Identify which cell holds the provided text, then report its (X, Y) central coordinate. 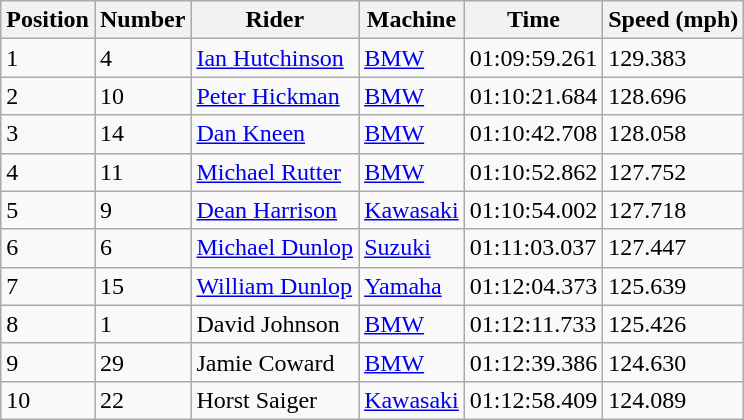
Ian Hutchinson (275, 58)
125.426 (674, 324)
8 (48, 324)
3 (48, 134)
11 (142, 172)
01:12:39.386 (533, 362)
01:11:03.037 (533, 248)
22 (142, 400)
Peter Hickman (275, 96)
Horst Saiger (275, 400)
125.639 (674, 286)
Speed (mph) (674, 20)
128.696 (674, 96)
124.089 (674, 400)
Time (533, 20)
127.718 (674, 210)
William Dunlop (275, 286)
01:10:42.708 (533, 134)
Machine (412, 20)
Rider (275, 20)
David Johnson (275, 324)
01:12:11.733 (533, 324)
Position (48, 20)
129.383 (674, 58)
Michael Rutter (275, 172)
128.058 (674, 134)
01:12:58.409 (533, 400)
Michael Dunlop (275, 248)
Number (142, 20)
Suzuki (412, 248)
01:09:59.261 (533, 58)
Jamie Coward (275, 362)
5 (48, 210)
01:10:21.684 (533, 96)
01:10:52.862 (533, 172)
29 (142, 362)
15 (142, 286)
Dan Kneen (275, 134)
2 (48, 96)
14 (142, 134)
127.752 (674, 172)
127.447 (674, 248)
7 (48, 286)
124.630 (674, 362)
01:12:04.373 (533, 286)
Dean Harrison (275, 210)
Yamaha (412, 286)
01:10:54.002 (533, 210)
